Detect which cell encompasses the target text, then output its [x, y] center coordinate. 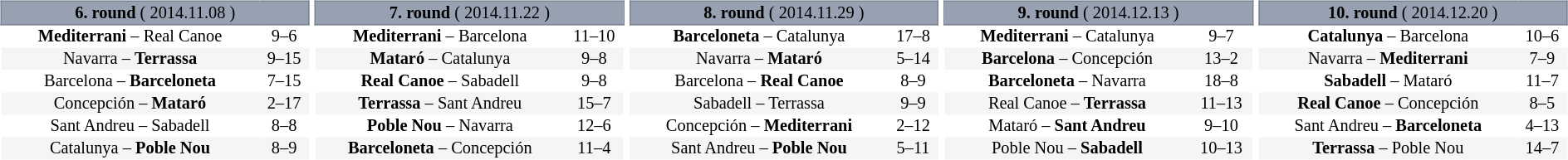
Barceloneta – Navarra [1067, 81]
Terrassa – Sant Andreu [440, 104]
8–5 [1542, 104]
5–11 [914, 149]
9. round ( 2014.12.13 ) [1098, 12]
Sant Andreu – Sabadell [130, 126]
Real Canoe – Concepción [1389, 104]
Catalunya – Barcelona [1389, 36]
6. round ( 2014.11.08 ) [154, 12]
7–15 [284, 81]
12–6 [595, 126]
Navarra – Terrassa [130, 60]
10. round ( 2014.12.20 ) [1414, 12]
8–8 [284, 126]
11–4 [595, 149]
Mediterrani – Catalunya [1067, 36]
Barcelona – Barceloneta [130, 81]
8. round ( 2014.11.29 ) [784, 12]
Concepción – Mataró [130, 104]
17–8 [914, 36]
Sant Andreu – Barceloneta [1389, 126]
9–10 [1221, 126]
Barcelona – Concepción [1067, 60]
Mataró – Sant Andreu [1067, 126]
Mediterrani – Barcelona [440, 36]
Terrassa – Poble Nou [1389, 149]
Sant Andreu – Poble Nou [759, 149]
Barceloneta – Concepción [440, 149]
Mediterrani – Real Canoe [130, 36]
Barcelona – Real Canoe [759, 81]
Real Canoe – Sabadell [440, 81]
13–2 [1221, 60]
11–10 [595, 36]
4–13 [1542, 126]
11–13 [1221, 104]
9–6 [284, 36]
2–12 [914, 126]
Sabadell – Mataró [1389, 81]
Mataró – Catalunya [440, 60]
2–17 [284, 104]
Concepción – Mediterrani [759, 126]
15–7 [595, 104]
11–7 [1542, 81]
Barceloneta – Catalunya [759, 36]
9–7 [1221, 36]
5–14 [914, 60]
10–6 [1542, 36]
Poble Nou – Navarra [440, 126]
10–13 [1221, 149]
Catalunya – Poble Nou [130, 149]
14–7 [1542, 149]
Poble Nou – Sabadell [1067, 149]
7. round ( 2014.11.22 ) [470, 12]
9–15 [284, 60]
Sabadell – Terrassa [759, 104]
Navarra – Mediterrani [1389, 60]
Navarra – Mataró [759, 60]
Real Canoe – Terrassa [1067, 104]
9–9 [914, 104]
7–9 [1542, 60]
18–8 [1221, 81]
